Detect which cell encompasses the target text, then output its [X, Y] center coordinate. 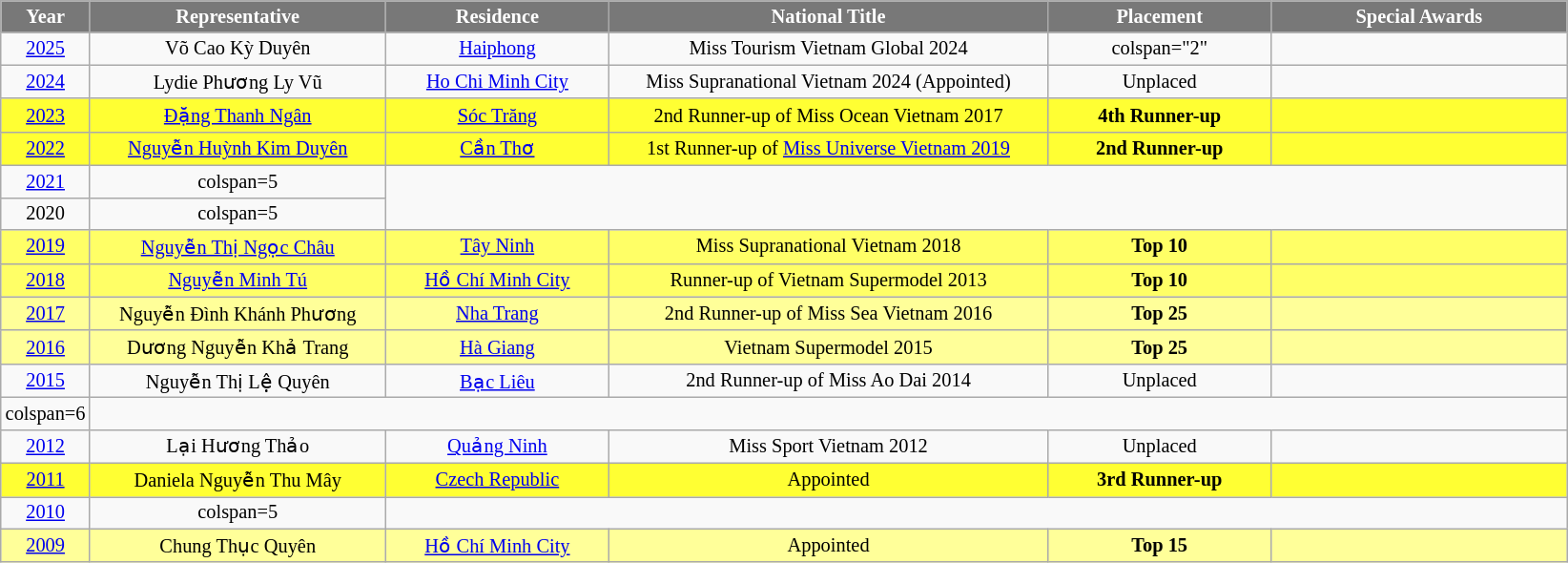
Representative [237, 16]
Miss Supranational Vietnam 2018 [829, 246]
4th Runner-up [1160, 115]
Daniela Nguyễn Thu Mây [237, 479]
Quảng Ninh [498, 447]
Miss Sport Vietnam 2012 [829, 447]
Miss Supranational Vietnam 2024 (Appointed) [829, 82]
Year [46, 16]
2024 [46, 82]
Sóc Trăng [498, 115]
2021 [46, 181]
Lydie Phương Ly Vũ [237, 82]
2018 [46, 281]
2025 [46, 49]
Nha Trang [498, 313]
Cần Thơ [498, 149]
Ho Chi Minh City [498, 82]
2011 [46, 479]
2023 [46, 115]
Special Awards [1419, 16]
Czech Republic [498, 479]
2017 [46, 313]
colspan=6 [46, 413]
2nd Runner-up [1160, 149]
Nguyễn Đình Khánh Phương [237, 313]
2015 [46, 380]
1st Runner-up of Miss Universe Vietnam 2019 [829, 149]
Đặng Thanh Ngân [237, 115]
Nguyễn Minh Tú [237, 281]
Võ Cao Kỳ Duyên [237, 49]
Nguyễn Thị Lệ Quyên [237, 380]
2009 [46, 546]
Miss Tourism Vietnam Global 2024 [829, 49]
Residence [498, 16]
2nd Runner-up of Miss Ao Dai 2014 [829, 380]
2010 [46, 512]
2nd Runner-up of Miss Ocean Vietnam 2017 [829, 115]
2nd Runner-up of Miss Sea Vietnam 2016 [829, 313]
Top 15 [1160, 546]
3rd Runner-up [1160, 479]
Nguyễn Huỳnh Kim Duyên [237, 149]
2022 [46, 149]
2012 [46, 447]
2019 [46, 246]
Lại Hương Thảo [237, 447]
Chung Thục Quyên [237, 546]
Vietnam Supermodel 2015 [829, 347]
Bạc Liêu [498, 380]
Nguyễn Thị Ngọc Châu [237, 246]
2020 [46, 214]
Hà Giang [498, 347]
National Title [829, 16]
Tây Ninh [498, 246]
2016 [46, 347]
Dương Nguyễn Khả Trang [237, 347]
colspan="2" [1160, 49]
Placement [1160, 16]
Haiphong [498, 49]
Runner-up of Vietnam Supermodel 2013 [829, 281]
